Search for the cell housing the specified text and yield its (x, y) center coordinate. 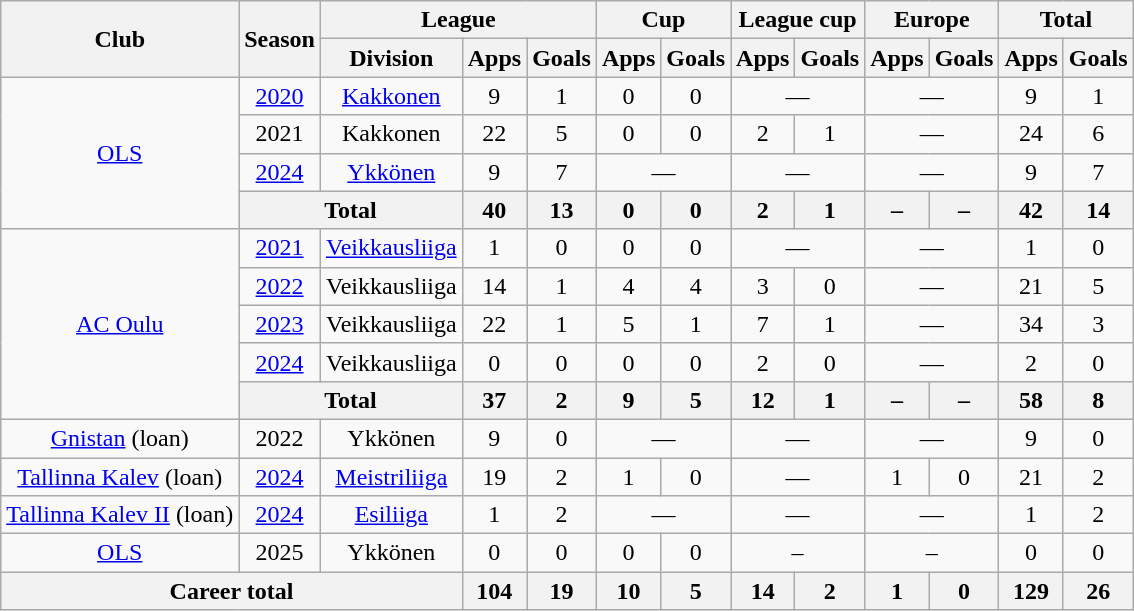
Tallinna Kalev (loan) (120, 477)
Career total (232, 591)
24 (1031, 134)
13 (562, 210)
12 (763, 400)
Club (120, 39)
Europe (932, 20)
Tallinna Kalev II (loan) (120, 515)
Cup (663, 20)
26 (1098, 591)
6 (1098, 134)
8 (1098, 400)
Season (280, 39)
2025 (280, 553)
Meistriliiga (391, 477)
129 (1031, 591)
58 (1031, 400)
League cup (798, 20)
Division (391, 58)
2023 (280, 324)
2020 (280, 96)
40 (494, 210)
34 (1031, 324)
League (458, 20)
AC Oulu (120, 324)
42 (1031, 210)
Esiliiga (391, 515)
104 (494, 591)
10 (628, 591)
37 (494, 400)
Gnistan (loan) (120, 438)
